Search for the cell housing the specified text and yield its (x, y) center coordinate. 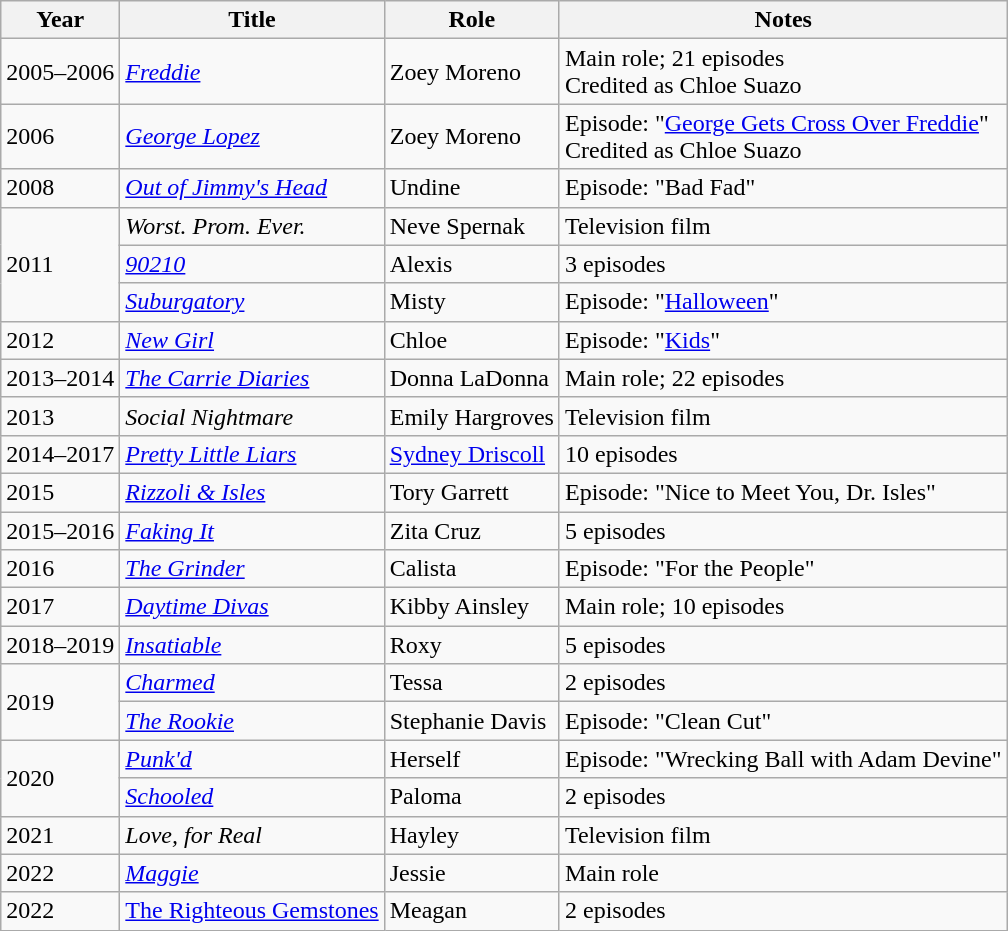
10 episodes (783, 454)
Worst. Prom. Ever. (252, 226)
George Lopez (252, 136)
Main role (783, 873)
Misty (472, 302)
Episode: "Halloween" (783, 302)
The Rookie (252, 721)
Pretty Little Liars (252, 454)
Calista (472, 569)
Punk'd (252, 759)
Role (472, 20)
Zita Cruz (472, 531)
3 episodes (783, 264)
Suburgatory (252, 302)
Maggie (252, 873)
Notes (783, 20)
Episode: "Kids" (783, 340)
Meagan (472, 911)
2019 (60, 702)
Title (252, 20)
Jessie (472, 873)
2015 (60, 492)
2017 (60, 607)
90210 (252, 264)
Episode: "For the People" (783, 569)
2018–2019 (60, 645)
Roxy (472, 645)
Undine (472, 188)
2012 (60, 340)
2013 (60, 416)
2015–2016 (60, 531)
2013–2014 (60, 378)
2006 (60, 136)
Social Nightmare (252, 416)
Neve Spernak (472, 226)
Main role; 10 episodes (783, 607)
Stephanie Davis (472, 721)
2008 (60, 188)
Insatiable (252, 645)
Paloma (472, 797)
Schooled (252, 797)
2021 (60, 835)
2020 (60, 778)
Tessa (472, 683)
2014–2017 (60, 454)
Hayley (472, 835)
Emily Hargroves (472, 416)
Sydney Driscoll (472, 454)
Episode: "Bad Fad" (783, 188)
Chloe (472, 340)
Herself (472, 759)
Donna LaDonna (472, 378)
Rizzoli & Isles (252, 492)
Episode: "Nice to Meet You, Dr. Isles" (783, 492)
2011 (60, 264)
The Righteous Gemstones (252, 911)
2016 (60, 569)
The Carrie Diaries (252, 378)
Freddie (252, 72)
Alexis (472, 264)
Out of Jimmy's Head (252, 188)
Faking It (252, 531)
Kibby Ainsley (472, 607)
Episode: "Clean Cut" (783, 721)
Episode: "George Gets Cross Over Freddie"Credited as Chloe Suazo (783, 136)
Charmed (252, 683)
Main role; 21 episodesCredited as Chloe Suazo (783, 72)
Episode: "Wrecking Ball with Adam Devine" (783, 759)
Year (60, 20)
The Grinder (252, 569)
2005–2006 (60, 72)
Daytime Divas (252, 607)
New Girl (252, 340)
Main role; 22 episodes (783, 378)
Tory Garrett (472, 492)
Love, for Real (252, 835)
